Return (X, Y) of the center of cell containing provided text 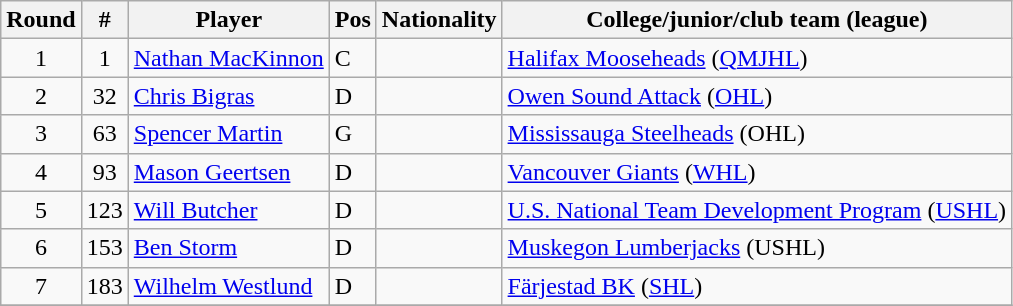
Player (228, 20)
Chris Bigras (228, 96)
Wilhelm Westlund (228, 286)
Muskegon Lumberjacks (USHL) (757, 248)
C (352, 58)
# (104, 20)
Will Butcher (228, 210)
63 (104, 134)
123 (104, 210)
5 (41, 210)
Nationality (439, 20)
3 (41, 134)
6 (41, 248)
College/junior/club team (league) (757, 20)
4 (41, 172)
93 (104, 172)
Ben Storm (228, 248)
Mason Geertsen (228, 172)
183 (104, 286)
G (352, 134)
Pos (352, 20)
Halifax Mooseheads (QMJHL) (757, 58)
Round (41, 20)
Owen Sound Attack (OHL) (757, 96)
7 (41, 286)
Vancouver Giants (WHL) (757, 172)
Mississauga Steelheads (OHL) (757, 134)
32 (104, 96)
Nathan MacKinnon (228, 58)
153 (104, 248)
Spencer Martin (228, 134)
2 (41, 96)
Färjestad BK (SHL) (757, 286)
U.S. National Team Development Program (USHL) (757, 210)
